Scan for the cell matching the given text and deliver its [x, y] coordinate at center. 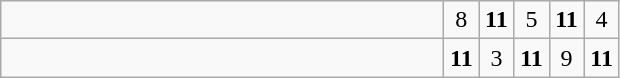
9 [566, 58]
8 [462, 20]
4 [602, 20]
3 [496, 58]
5 [532, 20]
